From the cell containing the given text, extract its center point as [x, y] coordinate. 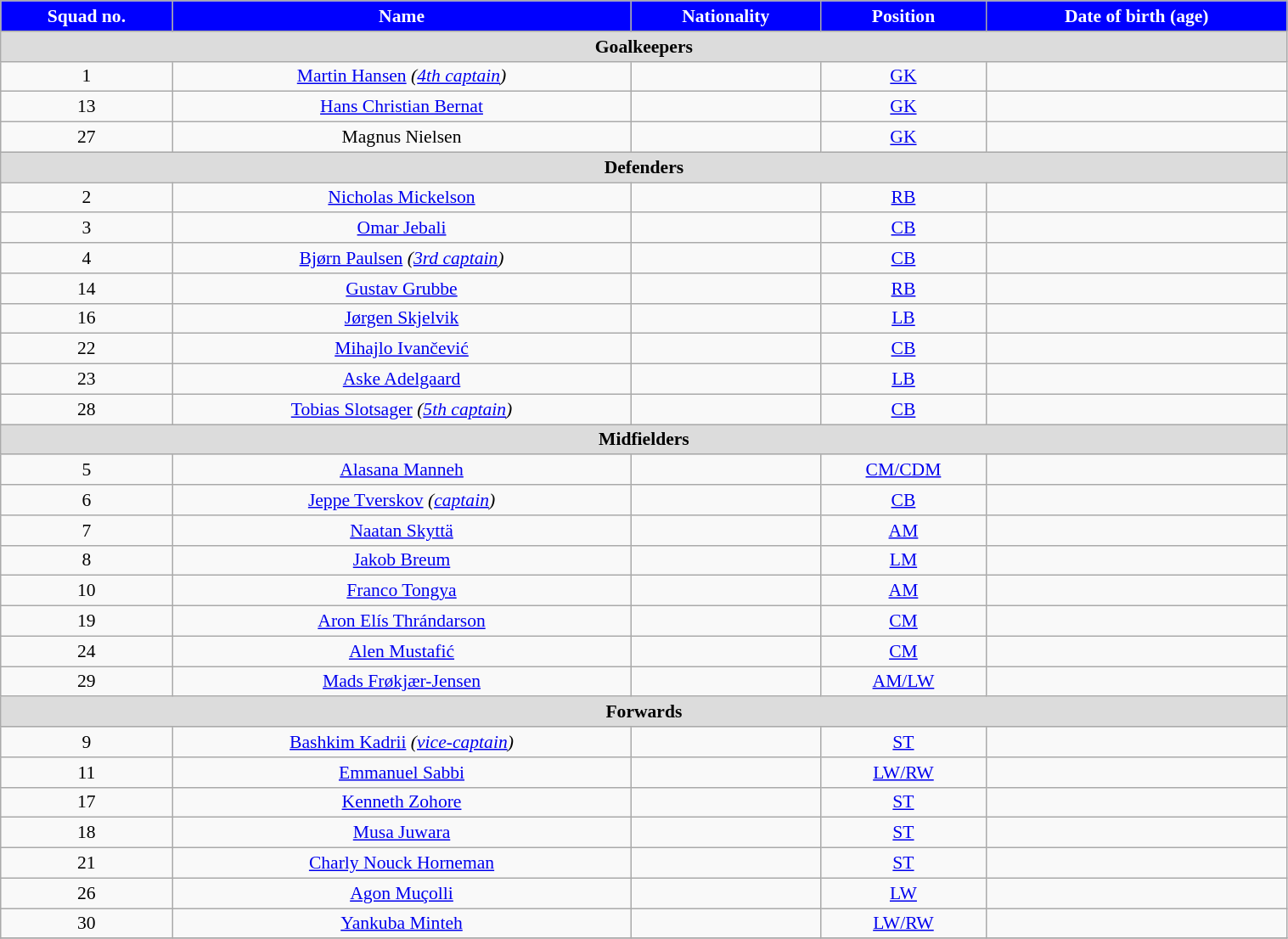
27 [87, 138]
Alen Mustafić [402, 651]
22 [87, 349]
18 [87, 833]
6 [87, 500]
21 [87, 863]
3 [87, 228]
10 [87, 591]
Magnus Nielsen [402, 138]
Agon Muçolli [402, 893]
Gustav Grubbe [402, 289]
26 [87, 893]
Midfielders [644, 440]
23 [87, 380]
Jørgen Skjelvik [402, 318]
Bjørn Paulsen (3rd captain) [402, 258]
Tobias Slotsager (5th captain) [402, 409]
14 [87, 289]
Musa Juwara [402, 833]
Omar Jebali [402, 228]
29 [87, 682]
LW [903, 893]
30 [87, 924]
Date of birth (age) [1136, 16]
Kenneth Zohore [402, 802]
CM/CDM [903, 470]
Jakob Breum [402, 560]
8 [87, 560]
Name [402, 16]
Hans Christian Bernat [402, 107]
1 [87, 76]
Alasana Manneh [402, 470]
Naatan Skyttä [402, 531]
LM [903, 560]
13 [87, 107]
7 [87, 531]
19 [87, 621]
Aske Adelgaard [402, 380]
Emmanuel Sabbi [402, 773]
Squad no. [87, 16]
Nationality [725, 16]
Mads Frøkjær-Jensen [402, 682]
Aron Elís Thrándarson [402, 621]
11 [87, 773]
17 [87, 802]
5 [87, 470]
Mihajlo Ivančević [402, 349]
16 [87, 318]
AM/LW [903, 682]
Goalkeepers [644, 47]
24 [87, 651]
Forwards [644, 712]
Bashkim Kadrii (vice-captain) [402, 742]
9 [87, 742]
Defenders [644, 167]
2 [87, 198]
28 [87, 409]
Charly Nouck Horneman [402, 863]
Martin Hansen (4th captain) [402, 76]
Jeppe Tverskov (captain) [402, 500]
Yankuba Minteh [402, 924]
4 [87, 258]
Franco Tongya [402, 591]
Position [903, 16]
Nicholas Mickelson [402, 198]
